Output the [X, Y] coordinate of the center of the cell containing the given text.  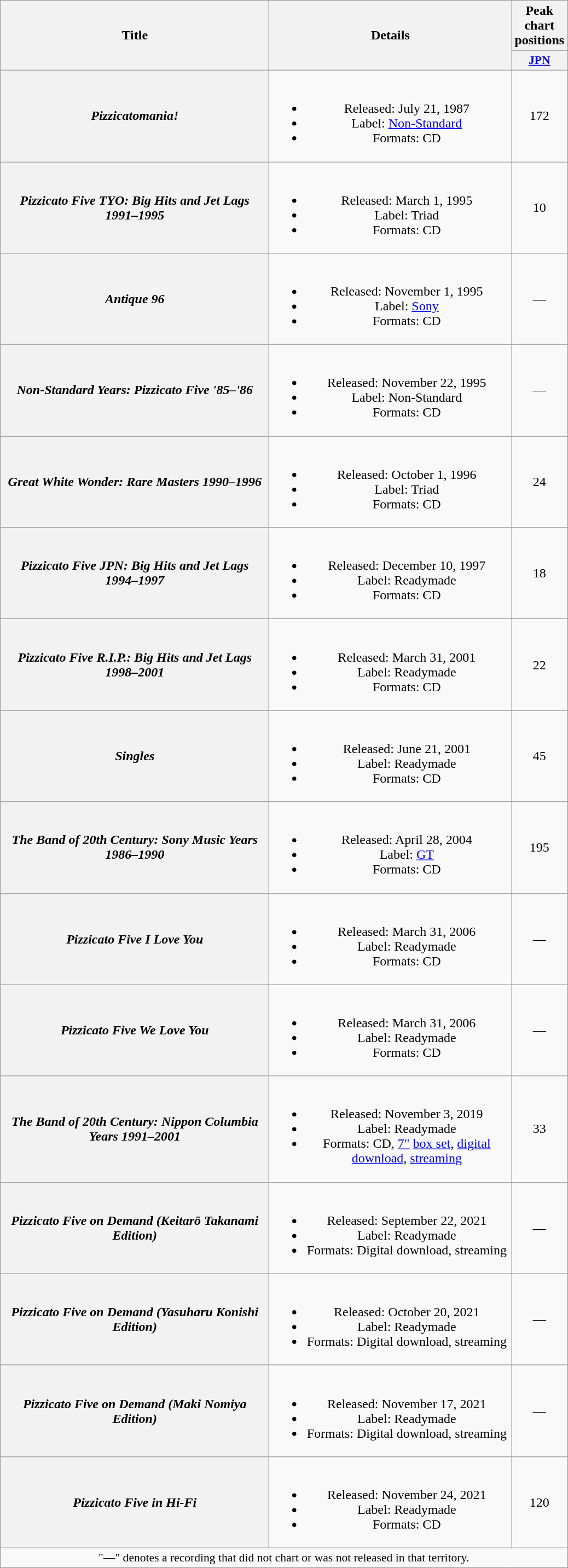
Released: September 22, 2021Label: ReadymadeFormats: Digital download, streaming [391, 1228]
Released: October 1, 1996Label: TriadFormats: CD [391, 482]
Released: October 20, 2021Label: ReadymadeFormats: Digital download, streaming [391, 1319]
Title [135, 36]
24 [540, 482]
10 [540, 208]
Pizzicatomania! [135, 116]
18 [540, 574]
Released: April 28, 2004Label: GTFormats: CD [391, 847]
JPN [540, 61]
Singles [135, 756]
Pizzicato Five R.I.P.: Big Hits and Jet Lags 1998–2001 [135, 664]
Antique 96 [135, 299]
Pizzicato Five I Love You [135, 939]
Pizzicato Five on Demand (Maki Nomiya Edition) [135, 1411]
The Band of 20th Century: Sony Music Years 1986–1990 [135, 847]
Released: November 17, 2021Label: ReadymadeFormats: Digital download, streaming [391, 1411]
195 [540, 847]
Released: June 21, 2001Label: ReadymadeFormats: CD [391, 756]
Pizzicato Five on Demand (Yasuharu Konishi Edition) [135, 1319]
120 [540, 1502]
Released: March 31, 2001Label: ReadymadeFormats: CD [391, 664]
Released: July 21, 1987Label: Non-StandardFormats: CD [391, 116]
Pizzicato Five TYO: Big Hits and Jet Lags 1991–1995 [135, 208]
Pizzicato Five We Love You [135, 1030]
Released: November 22, 1995Label: Non-StandardFormats: CD [391, 391]
Pizzicato Five in Hi-Fi [135, 1502]
Pizzicato Five JPN: Big Hits and Jet Lags 1994–1997 [135, 574]
Released: November 24, 2021Label: ReadymadeFormats: CD [391, 1502]
Released: March 1, 1995Label: TriadFormats: CD [391, 208]
45 [540, 756]
Released: December 10, 1997Label: ReadymadeFormats: CD [391, 574]
Details [391, 36]
Great White Wonder: Rare Masters 1990–1996 [135, 482]
Released: November 3, 2019Label: ReadymadeFormats: CD, 7" box set, digital download, streaming [391, 1129]
Peak chart positions [540, 26]
The Band of 20th Century: Nippon Columbia Years 1991–2001 [135, 1129]
33 [540, 1129]
172 [540, 116]
Non-Standard Years: Pizzicato Five '85–'86 [135, 391]
22 [540, 664]
Released: November 1, 1995Label: SonyFormats: CD [391, 299]
Pizzicato Five on Demand (Keitarō Takanami Edition) [135, 1228]
"—" denotes a recording that did not chart or was not released in that territory. [284, 1558]
